From the cell containing the given text, extract its center point as (X, Y) coordinate. 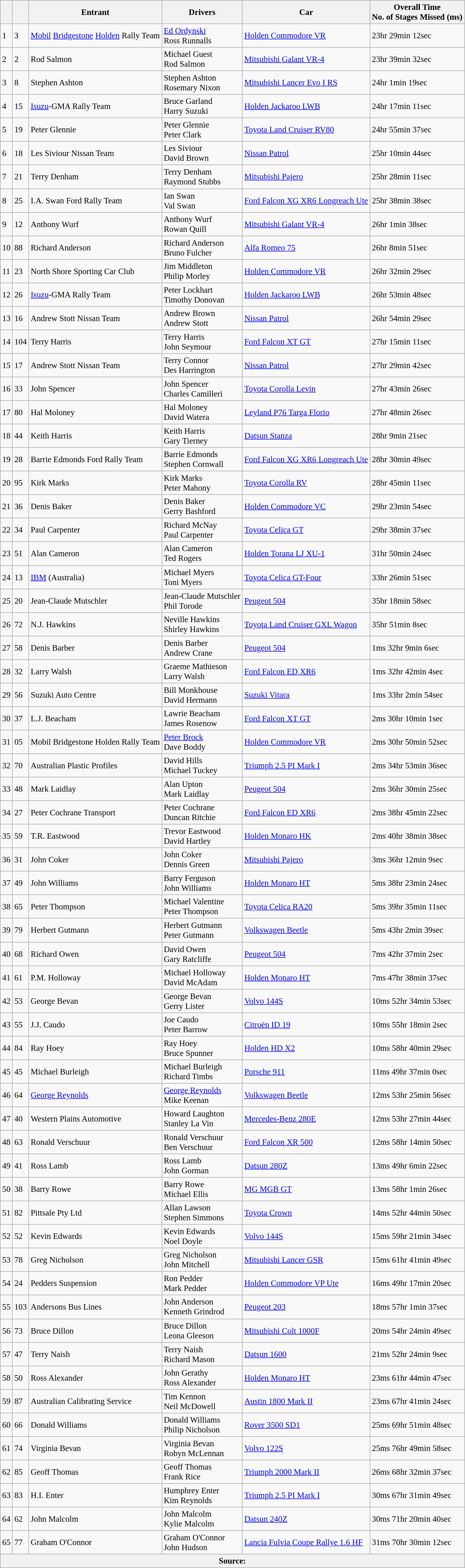
George Reynolds (95, 1095)
Richard Anderson (95, 248)
Joe Caudo Peter Barrow (202, 1024)
27hr 29min 42sec (417, 365)
30ms 67hr 31min 49sec (417, 1495)
Andrew Brown Andrew Stott (202, 319)
Jean-Claude Mutschler (95, 601)
24hr 55min 37sec (417, 130)
Terry Naish (95, 1354)
Herbert Gutmann Peter Gutmann (202, 930)
35hr 51min 8sec (417, 624)
30 (7, 719)
Denis Baker (95, 507)
5ms 38hr 23min 24sec (417, 884)
Suzuki Auto Centre (95, 695)
Volvo 122S (306, 1448)
12ms 53hr 25min 56sec (417, 1095)
Holden Commodore VC (306, 507)
Keith Harris (95, 436)
18ms 57hr 1min 37sec (417, 1307)
83 (20, 1495)
Greg Nicholson (95, 1260)
Bruce Dillon (95, 1330)
Ray Hoey Bruce Spunner (202, 1048)
Car (306, 12)
72 (20, 624)
George Bevan Gerry Lister (202, 1001)
Leyland P76 Targa Florio (306, 413)
Ross Lamb (95, 1166)
60 (7, 1425)
Pittsale Pty Ltd (95, 1213)
Peugeot 203 (306, 1307)
Lawrie Beacham James Rosenow (202, 719)
Barrie Edmonds Stephen Cornwall (202, 459)
13ms 49hr 6min 22sec (417, 1166)
10 (7, 248)
2ms 40hr 38min 38sec (417, 836)
Michael Burleigh (95, 1072)
Terry Harris (95, 342)
George Bevan (95, 1001)
2ms 36hr 30min 25sec (417, 789)
Ian Swan Val Swan (202, 200)
27hr 15min 11sec (417, 342)
Jean-Claude Mutschler Phil Torode (202, 601)
84 (20, 1048)
4 (7, 106)
Toyota Celica GT-Four (306, 577)
2ms 34hr 53min 36sec (417, 765)
Paul Carpenter (95, 530)
9 (7, 224)
30ms 71hr 20min 40sec (417, 1519)
Ross Alexander (95, 1378)
Rod Salmon (95, 59)
Barry Ferguson John Williams (202, 884)
Larry Walsh (95, 671)
85 (20, 1472)
10ms 55hr 18min 2sec (417, 1024)
23hr 39min 32sec (417, 59)
Stephen Ashton (95, 83)
42 (7, 1001)
Pedders Suspension (95, 1284)
Richard Anderson Bruno Fulcher (202, 248)
Kirk Marks Peter Mahony (202, 483)
11 (7, 271)
Terry Naish Richard Mason (202, 1354)
Michael Guest Rod Salmon (202, 59)
Barry Rowe Michael Ellis (202, 1190)
Michael Burleigh Richard Timbs (202, 1072)
Datsun 240Z (306, 1519)
77 (20, 1542)
Peter Cochrane Transport (95, 813)
Holden HD X2 (306, 1048)
7ms 42hr 37min 2sec (417, 954)
John Coker Dennis Green (202, 859)
Mitsubishi Colt 1000F (306, 1330)
Holden Monaro HK (306, 836)
2ms 30hr 10min 1sec (417, 719)
Stephen Ashton Rosemary Nixon (202, 83)
Graham O'Connor John Hudson (202, 1542)
26hr 8min 51sec (417, 248)
Datsun Stanza (306, 436)
29hr 38min 37sec (417, 530)
27hr 48min 26sec (417, 413)
Neville Hawkins Shirley Hawkins (202, 624)
68 (20, 954)
16ms 49hr 17min 20sec (417, 1284)
12ms 58hr 14min 50sec (417, 1142)
87 (20, 1401)
26hr 1min 38sec (417, 224)
24hr 1min 19sec (417, 83)
78 (20, 1260)
29hr 23min 54sec (417, 507)
Ronald Verschuur (95, 1142)
Toyota Celica GT (306, 530)
Humphrey Enter Kim Reynolds (202, 1495)
104 (20, 342)
John Gerathy Ross Alexander (202, 1378)
Suzuki Vitara (306, 695)
Graham O'Connor (95, 1542)
John Spencer Charles Camilleri (202, 389)
Mercedes-Benz 280E (306, 1119)
Alan Upton Mark Laidlay (202, 789)
T.R. Eastwood (95, 836)
Ford Falcon XR 500 (306, 1142)
Kevin Edwards (95, 1236)
Hal Moloney David Watera (202, 413)
2ms 38hr 45min 22sec (417, 813)
1ms 32hr 42min 4sec (417, 671)
Holden Commodore VP Ute (306, 1284)
26hr 54min 29sec (417, 319)
5 (7, 130)
Greg Nicholson John Mitchell (202, 1260)
Geoff Thomas Frank Rice (202, 1472)
23hr 29min 12sec (417, 36)
3ms 36hr 12min 9sec (417, 859)
Entrant (95, 12)
Mark Laidlay (95, 789)
Alan Cameron (95, 554)
Les Siviour David Brown (202, 153)
Allan Lawson Stephen Simmons (202, 1213)
1ms 32hr 9min 6sec (417, 648)
Keith Harris Gary Tierney (202, 436)
Alan Cameron Ted Rogers (202, 554)
Kevin Edwards Noel Doyle (202, 1236)
Bruce Dillon Leona Gleeson (202, 1330)
Peter Glennie Peter Clark (202, 130)
Donald Williams Philip Nicholson (202, 1425)
Datsun 1600 (306, 1354)
Datsun 280Z (306, 1166)
39 (7, 930)
54 (7, 1284)
Michael Myers Toni Myers (202, 577)
Bruce Garland Harry Suzuki (202, 106)
Peter Thompson (95, 907)
David Owen Gary Ratcliffe (202, 954)
John Spencer (95, 389)
25hr 28min 11sec (417, 177)
Austin 1800 Mark II (306, 1401)
Peter Cochrane Duncan Ritchie (202, 813)
28hr 45min 11sec (417, 483)
John Anderson Kenneth Grindrod (202, 1307)
Mitsubishi Lancer GSR (306, 1260)
Ross Lamb John Gorman (202, 1166)
6 (7, 153)
Howard Laughton Stanley La Vin (202, 1119)
Ronald Verschuur Ben Verschuur (202, 1142)
Trevor Eastwood David Hartley (202, 836)
Toyota Celica RA20 (306, 907)
7ms 47hr 38min 37sec (417, 978)
31hr 50min 24sec (417, 554)
7 (7, 177)
North Shore Sporting Car Club (95, 271)
13ms 58hr 1min 26sec (417, 1190)
22 (7, 530)
H.I. Enter (95, 1495)
25hr 38min 38sec (417, 200)
Australian Plastic Profiles (95, 765)
David Hills Michael Tuckey (202, 765)
I.A. Swan Ford Rally Team (95, 200)
Lancia Fulvia Coupe Rallye 1.6 HF (306, 1542)
Barry Rowe (95, 1190)
Drivers (202, 12)
P.M. Holloway (95, 978)
Overall TimeNo. of Stages Missed (ms) (417, 12)
Tim Kennon Neil McDowell (202, 1401)
Andersons Bus Lines (95, 1307)
Barrie Edmonds Ford Rally Team (95, 459)
88 (20, 248)
20ms 54hr 24min 49sec (417, 1330)
Virginia Bevan Robyn McLennan (202, 1448)
14ms 52hr 44min 50sec (417, 1213)
Citroën ID 19 (306, 1024)
John Malcolm Kylie Malcolm (202, 1519)
26hr 53min 48sec (417, 295)
Toyota Crown (306, 1213)
11ms 49hr 37min 0sec (417, 1072)
Australian Calibrating Service (95, 1401)
Peter Lockhart Timothy Donovan (202, 295)
10ms 58hr 40min 29sec (417, 1048)
35hr 18min 58sec (417, 601)
15ms 61hr 41min 49sec (417, 1260)
35 (7, 836)
Denis Barber (95, 648)
28hr 30min 49sec (417, 459)
43 (7, 1024)
80 (20, 413)
Graeme Mathieson Larry Walsh (202, 671)
103 (20, 1307)
Jim Middleton Philip Morley (202, 271)
14 (7, 342)
Ed Ordynski Ross Runnalls (202, 36)
24hr 17min 11sec (417, 106)
Donald Williams (95, 1425)
Source: (232, 1561)
Terry Denham (95, 177)
70 (20, 765)
Toyota Corolla Levin (306, 389)
George Reynolds Mike Keenan (202, 1095)
IBM (Australia) (95, 577)
82 (20, 1213)
Virginia Bevan (95, 1448)
Rover 3500 SD1 (306, 1425)
79 (20, 930)
Kirk Marks (95, 483)
23ms 67hr 41min 24sec (417, 1401)
J.J. Caudo (95, 1024)
46 (7, 1095)
12ms 53hr 27min 44sec (417, 1119)
33hr 26min 51sec (417, 577)
15ms 59hr 21min 34sec (417, 1236)
05 (20, 742)
Toyota Corolla RV (306, 483)
Michael Valentine Peter Thompson (202, 907)
5ms 39hr 35min 11sec (417, 907)
29 (7, 695)
21ms 52hr 24min 9sec (417, 1354)
Michael Holloway David McAdam (202, 978)
73 (20, 1330)
John Coker (95, 859)
Terry Connor Des Harrington (202, 365)
27hr 43min 26sec (417, 389)
Western Plains Automotive (95, 1119)
23ms 61hr 44min 47sec (417, 1378)
Denis Baker Gerry Bashford (202, 507)
5ms 43hr 2min 39sec (417, 930)
25hr 10min 44sec (417, 153)
Terry Harris John Seymour (202, 342)
26ms 68hr 32min 37sec (417, 1472)
L.J. Beacham (95, 719)
Holden Torana LJ XU-1 (306, 554)
26hr 32min 29sec (417, 271)
Ray Hoey (95, 1048)
Herbert Gutmann (95, 930)
Les Siviour Nissan Team (95, 153)
John Williams (95, 884)
Triumph 2000 Mark II (306, 1472)
Bill Monkhouse David Hermann (202, 695)
Toyota Land Cruiser GXL Wagon (306, 624)
95 (20, 483)
66 (20, 1425)
MG MGB GT (306, 1190)
Ron Pedder Mark Pedder (202, 1284)
Anthony Wurf Rowan Quill (202, 224)
Mitsubishi Lancer Evo I RS (306, 83)
Hal Moloney (95, 413)
57 (7, 1354)
Alfa Romeo 75 (306, 248)
74 (20, 1448)
Richard Owen (95, 954)
31ms 70hr 30min 12sec (417, 1542)
Toyota Land Cruiser RV80 (306, 130)
Terry Denham Raymond Stubbs (202, 177)
Richard McNay Paul Carpenter (202, 530)
John Malcolm (95, 1519)
Peter Brock Dave Boddy (202, 742)
25ms 69hr 51min 48sec (417, 1425)
Geoff Thomas (95, 1472)
28hr 9min 21sec (417, 436)
25ms 76hr 49min 58sec (417, 1448)
Peter Glennie (95, 130)
Porsche 911 (306, 1072)
N.J. Hawkins (95, 624)
Anthony Wurf (95, 224)
Denis Barber Andrew Crane (202, 648)
1 (7, 36)
10ms 52hr 34min 53sec (417, 1001)
2ms 30hr 50min 52sec (417, 742)
1ms 33hr 2min 54sec (417, 695)
